Extract the [X, Y] coordinate from the center of the cell holding the provided text.  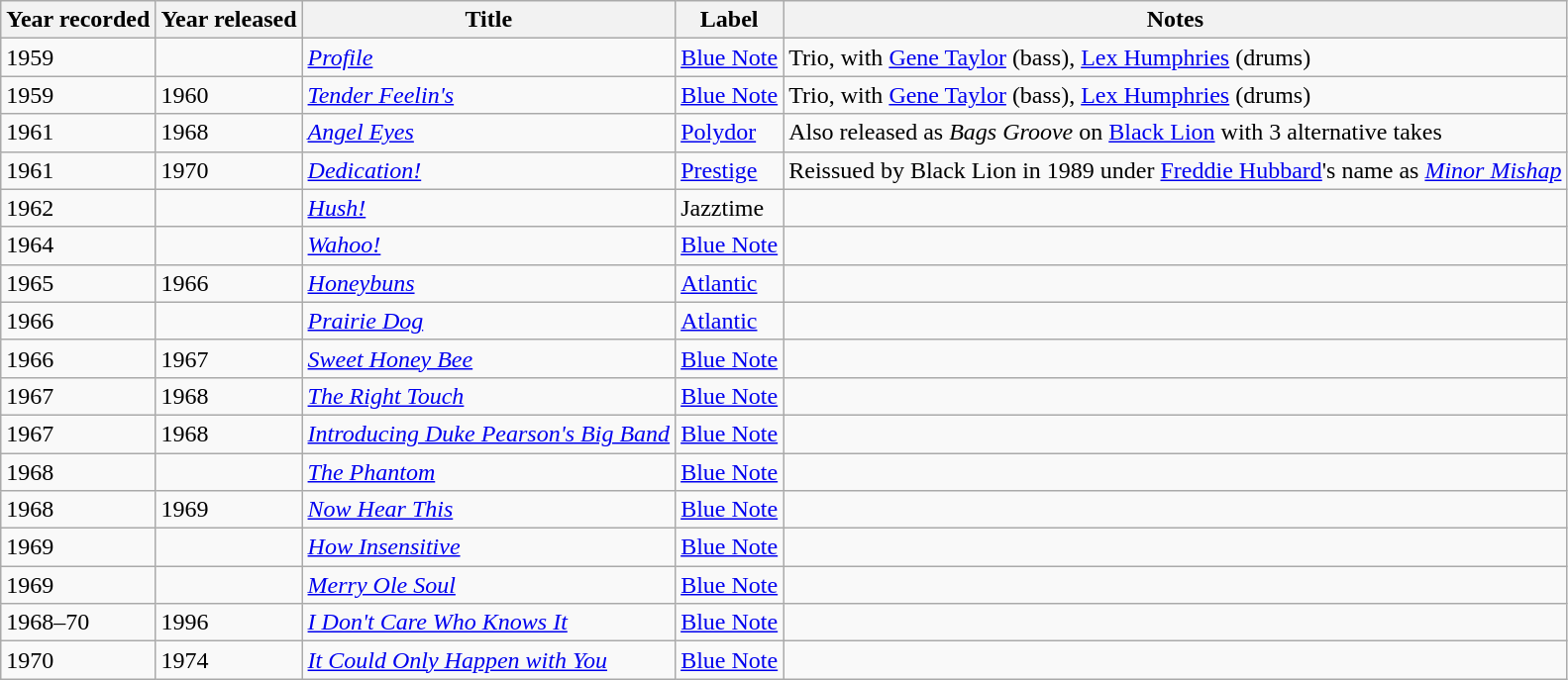
Honeybuns [489, 283]
1962 [78, 208]
Introducing Duke Pearson's Big Band [489, 434]
1974 [229, 660]
Tender Feelin's [489, 95]
Merry Ole Soul [489, 585]
Year recorded [78, 20]
Dedication! [489, 170]
Jazztime [729, 208]
How Insensitive [489, 547]
It Could Only Happen with You [489, 660]
I Don't Care Who Knows It [489, 623]
Hush! [489, 208]
1968–70 [78, 623]
The Phantom [489, 472]
Wahoo! [489, 245]
1964 [78, 245]
Prestige [729, 170]
1960 [229, 95]
Title [489, 20]
Angel Eyes [489, 133]
Notes [1175, 20]
Sweet Honey Bee [489, 358]
Label [729, 20]
Year released [229, 20]
Prairie Dog [489, 321]
Now Hear This [489, 510]
Reissued by Black Lion in 1989 under Freddie Hubbard's name as Minor Mishap [1175, 170]
The Right Touch [489, 396]
Polydor [729, 133]
Also released as Bags Groove on Black Lion with 3 alternative takes [1175, 133]
1965 [78, 283]
1996 [229, 623]
Profile [489, 57]
